Locate the cell with the specified text and output its [x, y] center coordinate. 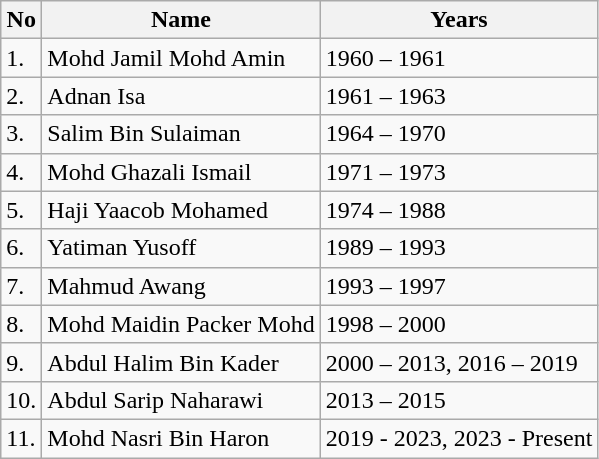
2. [22, 96]
2013 – 2015 [459, 400]
1960 – 1961 [459, 58]
Name [181, 20]
Mahmud Awang [181, 286]
4. [22, 172]
Mohd Maidin Packer Mohd [181, 324]
1993 – 1997 [459, 286]
9. [22, 362]
Yatiman Yusoff [181, 248]
Adnan Isa [181, 96]
1. [22, 58]
5. [22, 210]
10. [22, 400]
Mohd Ghazali Ismail [181, 172]
7. [22, 286]
1961 – 1963 [459, 96]
1974 – 1988 [459, 210]
11. [22, 438]
Haji Yaacob Mohamed [181, 210]
2000 – 2013, 2016 – 2019 [459, 362]
2019 - 2023, 2023 - Present [459, 438]
1989 – 1993 [459, 248]
8. [22, 324]
6. [22, 248]
1998 – 2000 [459, 324]
Abdul Halim Bin Kader [181, 362]
Salim Bin Sulaiman [181, 134]
Mohd Jamil Mohd Amin [181, 58]
1964 – 1970 [459, 134]
Abdul Sarip Naharawi [181, 400]
Mohd Nasri Bin Haron [181, 438]
1971 – 1973 [459, 172]
Years [459, 20]
3. [22, 134]
No [22, 20]
